Determine the [x, y] coordinate at the center of the cell enclosing the given text.  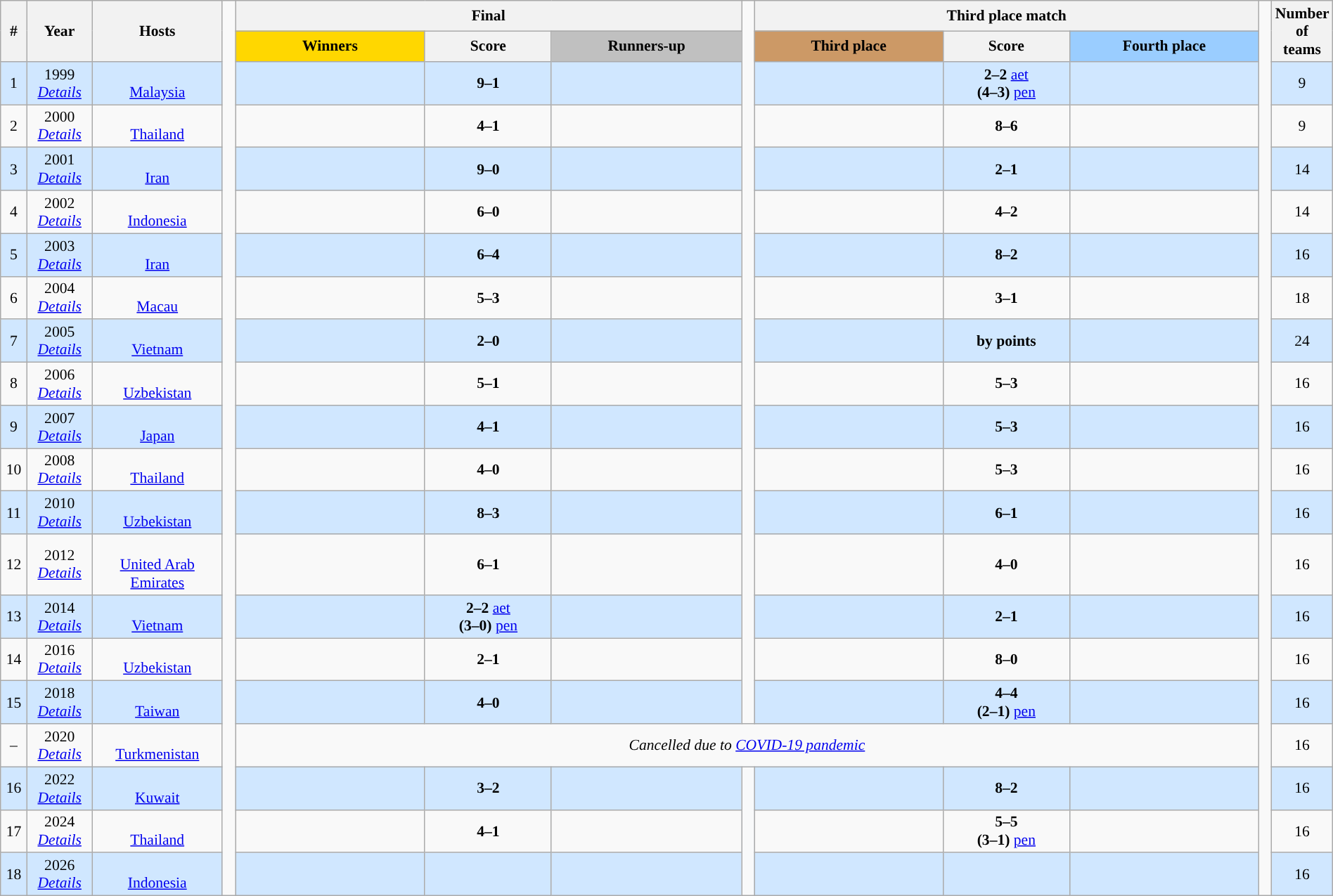
5–5(3–1) pen [1006, 831]
2–2 aet(4–3) pen [1006, 83]
2010Details [59, 513]
17 [14, 831]
2003Details [59, 254]
Macau [157, 298]
6 [14, 298]
6–0 [488, 212]
8–6 [1006, 126]
1999Details [59, 83]
9–1 [488, 83]
4 [14, 212]
2016Details [59, 659]
8–3 [488, 513]
3 [14, 169]
Hosts [157, 31]
2002Details [59, 212]
2006Details [59, 384]
3–2 [488, 788]
– [14, 745]
4–4(2–1) pen [1006, 703]
6–4 [488, 254]
2008Details [59, 469]
Cancelled due to COVID-19 pandemic [747, 745]
Final [489, 15]
9–0 [488, 169]
Japan [157, 427]
2012Details [59, 565]
3–1 [1006, 298]
8–0 [1006, 659]
2004Details [59, 298]
24 [1302, 342]
Runners-up [646, 46]
Winners [330, 46]
2014Details [59, 617]
Number of teams [1302, 31]
8 [14, 384]
2026Details [59, 874]
2–2 aet(3–0) pen [488, 617]
2–0 [488, 342]
2020Details [59, 745]
Taiwan [157, 703]
Fourth place [1164, 46]
5–1 [488, 384]
7 [14, 342]
2018Details [59, 703]
Kuwait [157, 788]
4–2 [1006, 212]
2 [14, 126]
United Arab Emirates [157, 565]
# [14, 31]
15 [14, 703]
by points [1006, 342]
Third place [849, 46]
Turkmenistan [157, 745]
Year [59, 31]
10 [14, 469]
2007Details [59, 427]
2022Details [59, 788]
Third place match [1007, 15]
5 [14, 254]
1 [14, 83]
2000Details [59, 126]
2001Details [59, 169]
11 [14, 513]
12 [14, 565]
2005Details [59, 342]
13 [14, 617]
Malaysia [157, 83]
2024Details [59, 831]
